Find where the given text appears and provide that cell's center as (x, y) coordinate. 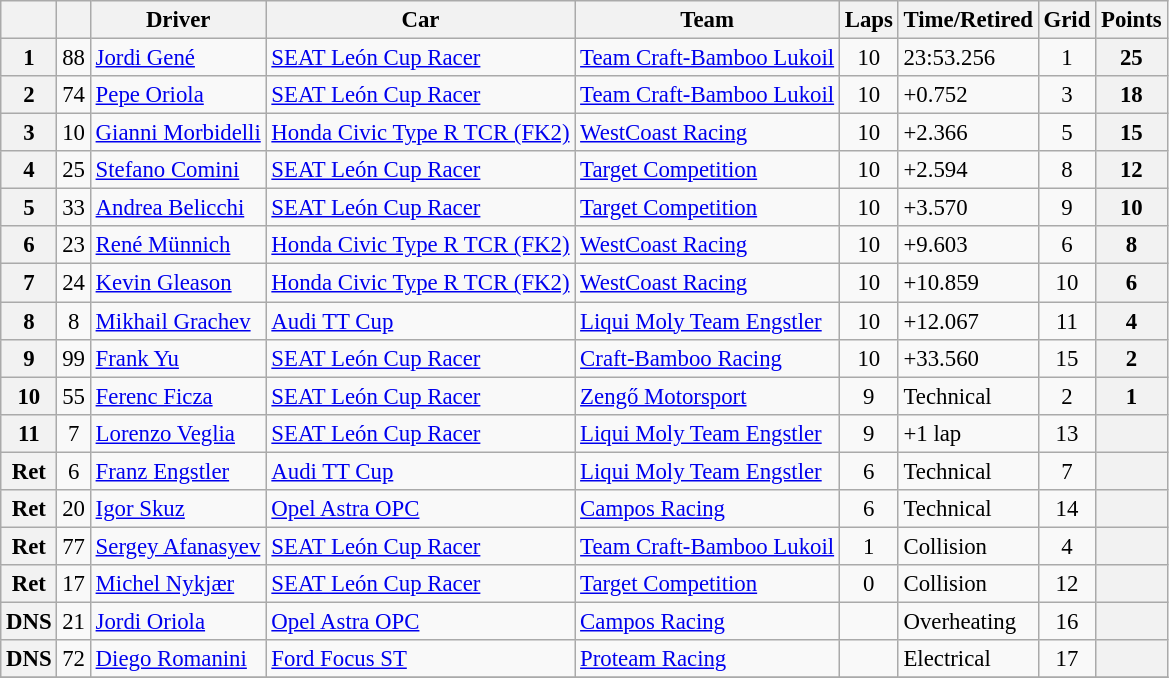
Ford Focus ST (420, 659)
+9.603 (968, 245)
77 (74, 546)
Franz Engstler (178, 471)
Gianni Morbidelli (178, 133)
Grid (1066, 20)
Kevin Gleason (178, 283)
Proteam Racing (708, 659)
Mikhail Grachev (178, 321)
14 (1066, 509)
+0.752 (968, 95)
Sergey Afanasyev (178, 546)
Zengő Motorsport (708, 396)
Pepe Oriola (178, 95)
Overheating (968, 621)
René Münnich (178, 245)
Team (708, 20)
+1 lap (968, 433)
18 (1132, 95)
Craft-Bamboo Racing (708, 358)
+2.366 (968, 133)
21 (74, 621)
13 (1066, 433)
16 (1066, 621)
Car (420, 20)
Electrical (968, 659)
23:53.256 (968, 58)
99 (74, 358)
55 (74, 396)
88 (74, 58)
Diego Romanini (178, 659)
+10.859 (968, 283)
Points (1132, 20)
+3.570 (968, 208)
Jordi Gené (178, 58)
72 (74, 659)
Andrea Belicchi (178, 208)
Lorenzo Veglia (178, 433)
24 (74, 283)
0 (868, 584)
Frank Yu (178, 358)
Igor Skuz (178, 509)
20 (74, 509)
Michel Nykjær (178, 584)
Laps (868, 20)
Time/Retired (968, 20)
Driver (178, 20)
Stefano Comini (178, 170)
Jordi Oriola (178, 621)
23 (74, 245)
Ferenc Ficza (178, 396)
74 (74, 95)
+33.560 (968, 358)
+12.067 (968, 321)
33 (74, 208)
+2.594 (968, 170)
